From the cell containing the given text, extract its center point as [x, y] coordinate. 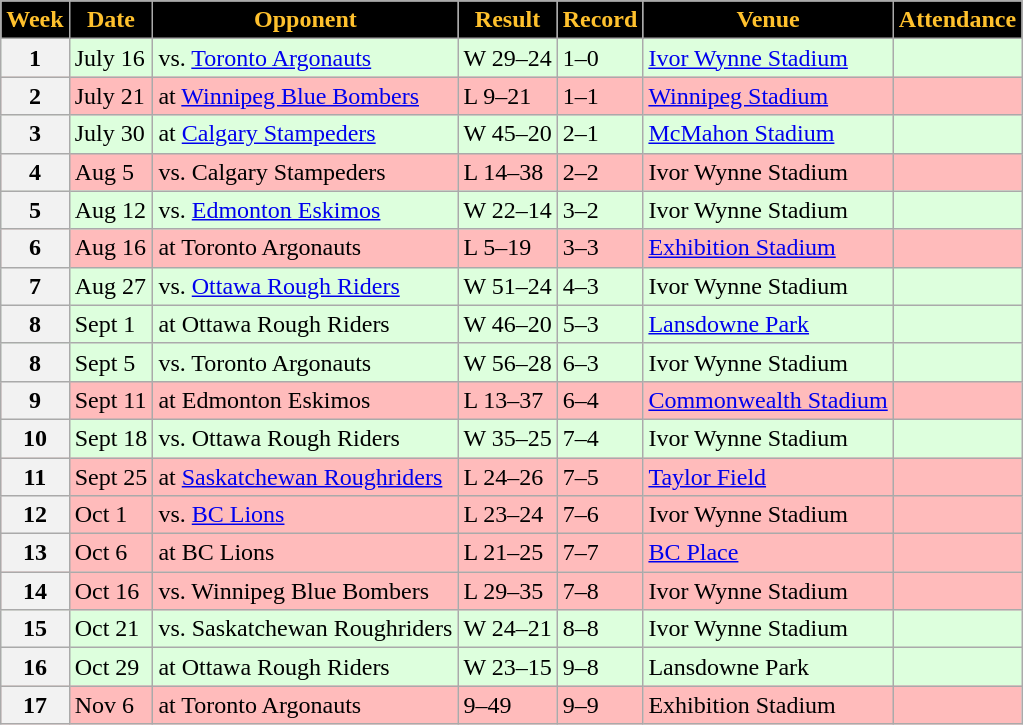
11 [35, 477]
at Edmonton Eskimos [306, 400]
4–3 [600, 286]
McMahon Stadium [768, 134]
10 [35, 438]
Nov 6 [111, 705]
July 16 [111, 58]
3–3 [600, 248]
4 [35, 172]
L 24–26 [508, 477]
7 [35, 286]
at Winnipeg Blue Bombers [306, 96]
9–8 [600, 667]
15 [35, 629]
Date [111, 20]
W 45–20 [508, 134]
Sept 11 [111, 400]
at Calgary Stampeders [306, 134]
6 [35, 248]
Aug 16 [111, 248]
vs. Calgary Stampeders [306, 172]
Winnipeg Stadium [768, 96]
vs. Edmonton Eskimos [306, 210]
9–9 [600, 705]
W 22–14 [508, 210]
Aug 27 [111, 286]
Venue [768, 20]
July 30 [111, 134]
7–5 [600, 477]
3 [35, 134]
at Saskatchewan Roughriders [306, 477]
W 29–24 [508, 58]
17 [35, 705]
2 [35, 96]
Oct 6 [111, 553]
L 13–37 [508, 400]
Record [600, 20]
Sept 5 [111, 362]
1–1 [600, 96]
12 [35, 515]
3–2 [600, 210]
5 [35, 210]
Aug 5 [111, 172]
9–49 [508, 705]
Oct 21 [111, 629]
6–3 [600, 362]
Commonwealth Stadium [768, 400]
1–0 [600, 58]
Attendance [957, 20]
L 21–25 [508, 553]
Opponent [306, 20]
13 [35, 553]
L 29–35 [508, 591]
Sept 18 [111, 438]
2–1 [600, 134]
1 [35, 58]
9 [35, 400]
6–4 [600, 400]
Sept 25 [111, 477]
Result [508, 20]
L 14–38 [508, 172]
Oct 16 [111, 591]
W 46–20 [508, 324]
vs. Saskatchewan Roughriders [306, 629]
Oct 1 [111, 515]
vs. Winnipeg Blue Bombers [306, 591]
Week [35, 20]
Aug 12 [111, 210]
W 35–25 [508, 438]
W 24–21 [508, 629]
7–7 [600, 553]
7–8 [600, 591]
L 5–19 [508, 248]
Sept 1 [111, 324]
at BC Lions [306, 553]
BC Place [768, 553]
8–8 [600, 629]
vs. BC Lions [306, 515]
5–3 [600, 324]
July 21 [111, 96]
L 9–21 [508, 96]
W 23–15 [508, 667]
7–6 [600, 515]
W 51–24 [508, 286]
7–4 [600, 438]
L 23–24 [508, 515]
2–2 [600, 172]
W 56–28 [508, 362]
16 [35, 667]
14 [35, 591]
Oct 29 [111, 667]
Taylor Field [768, 477]
